For the text-containing cell, return its midpoint in [X, Y] coordinate format. 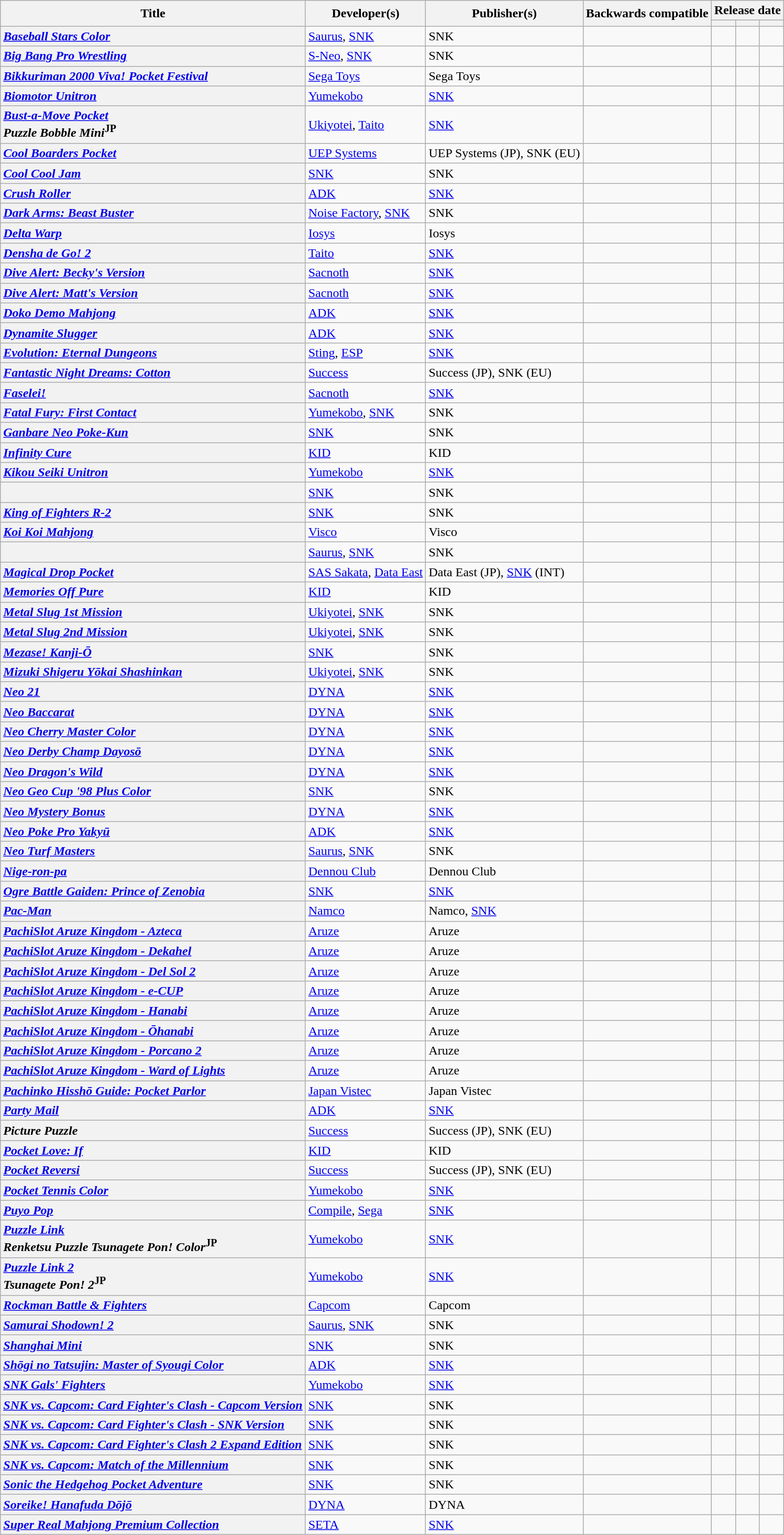
SNK vs. Capcom: Match of the Millennium [153, 1465]
PachiSlot Aruze Kingdom - Azteca [153, 931]
Title [153, 14]
Data East (JP), SNK (INT) [504, 572]
SNK vs. Capcom: Card Fighter's Clash - Capcom Version [153, 1405]
Dive Alert: Becky's Version [153, 273]
King of Fighters R-2 [153, 512]
Crush Roller [153, 193]
Publisher(s) [504, 14]
Mezase! Kanji-Ō [153, 652]
PachiSlot Aruze Kingdom - Dekahel [153, 951]
Evolution: Eternal Dungeons [153, 353]
Biomotor Unitron [153, 96]
Dynamite Slugger [153, 333]
Nige-ron-pa [153, 871]
Metal Slug 1st Mission [153, 612]
Delta Warp [153, 233]
Magical Drop Pocket [153, 572]
PachiSlot Aruze Kingdom - Del Sol 2 [153, 971]
Dive Alert: Matt's Version [153, 293]
Developer(s) [366, 14]
Picture Puzzle [153, 1131]
Puzzle Link 2Tsunagete Pon! 2JP [153, 1277]
Samurai Shodown! 2 [153, 1325]
Neo 21 [153, 692]
Backwards compatible [647, 14]
Namco, SNK [504, 911]
Soreike! Hanafuda Dōjō [153, 1505]
Kikou Seiki Unitron [153, 473]
Neo Turf Masters [153, 851]
Neo Baccarat [153, 711]
Fatal Fury: First Contact [153, 412]
UEP Systems [366, 153]
Yumekobo, SNK [366, 412]
Big Bang Pro Wrestling [153, 56]
Fantastic Night Dreams: Cotton [153, 372]
SNK Gals' Fighters [153, 1385]
Pac-Man [153, 911]
Koi Koi Mahjong [153, 532]
Party Mail [153, 1111]
UEP Systems (JP), SNK (EU) [504, 153]
Neo Cherry Master Color [153, 731]
Mizuki Shigeru Yōkai Shashinkan [153, 672]
Pachinko Hisshō Guide: Pocket Parlor [153, 1091]
Shōgi no Tatsujin: Master of Syougi Color [153, 1365]
Pocket Reversi [153, 1170]
Bust-a-Move PocketPuzzle Bobble MiniJP [153, 125]
Neo Derby Champ Dayosō [153, 752]
PachiSlot Aruze Kingdom - Porcano 2 [153, 1050]
Baseball Stars Color [153, 36]
Rockman Battle & Fighters [153, 1305]
Compile, Sega [366, 1210]
Densha de Go! 2 [153, 253]
Pocket Love: If [153, 1150]
PachiSlot Aruze Kingdom - e-CUP [153, 991]
Memories Off Pure [153, 592]
Release date [747, 10]
Shanghai Mini [153, 1345]
SNK vs. Capcom: Card Fighter's Clash - SNK Version [153, 1425]
Pocket Tennis Color [153, 1190]
PachiSlot Aruze Kingdom - Ward of Lights [153, 1071]
Infinity Cure [153, 453]
Neo Dragon's Wild [153, 772]
Neo Poke Pro Yakyū [153, 831]
SNK vs. Capcom: Card Fighter's Clash 2 Expand Edition [153, 1445]
Puyo Pop [153, 1210]
Cool Cool Jam [153, 173]
Faselei! [153, 392]
Namco [366, 911]
SAS Sakata, Data East [366, 572]
Bikkuriman 2000 Viva! Pocket Festival [153, 76]
Neo Mystery Bonus [153, 812]
Sonic the Hedgehog Pocket Adventure [153, 1485]
S-Neo, SNK [366, 56]
Puzzle LinkRenketsu Puzzle Tsunagete Pon! ColorJP [153, 1239]
Neo Geo Cup '98 Plus Color [153, 792]
PachiSlot Aruze Kingdom - Hanabi [153, 1011]
Cool Boarders Pocket [153, 153]
Ogre Battle Gaiden: Prince of Zenobia [153, 891]
Noise Factory, SNK [366, 213]
Sting, ESP [366, 353]
Ukiyotei, Taito [366, 125]
Ganbare Neo Poke-Kun [153, 433]
Super Real Mahjong Premium Collection [153, 1525]
Doko Demo Mahjong [153, 313]
SETA [366, 1525]
PachiSlot Aruze Kingdom - Ōhanabi [153, 1030]
Dark Arms: Beast Buster [153, 213]
Metal Slug 2nd Mission [153, 632]
Taito [366, 253]
